Provide the [X, Y] coordinate of the cell's center where the given text is located.  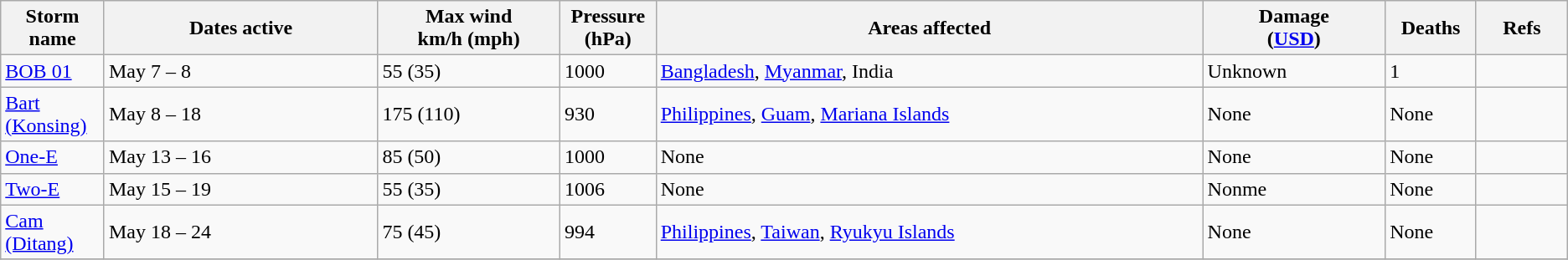
Bangladesh, Myanmar, India [930, 71]
Philippines, Taiwan, Ryukyu Islands [930, 232]
One-E [53, 157]
Areas affected [930, 28]
Philippines, Guam, Mariana Islands [930, 114]
994 [608, 232]
Cam (Ditang) [53, 232]
Dates active [240, 28]
May 18 – 24 [240, 232]
Damage(USD) [1294, 28]
May 15 – 19 [240, 189]
Deaths [1431, 28]
1006 [608, 189]
Nonme [1294, 189]
Storm name [53, 28]
175 (110) [469, 114]
Two-E [53, 189]
85 (50) [469, 157]
Max windkm/h (mph) [469, 28]
1 [1431, 71]
930 [608, 114]
May 13 – 16 [240, 157]
Unknown [1294, 71]
May 7 – 8 [240, 71]
Refs [1521, 28]
Bart (Konsing) [53, 114]
BOB 01 [53, 71]
75 (45) [469, 232]
May 8 – 18 [240, 114]
Pressure(hPa) [608, 28]
